Output the (x, y) coordinate of the center of the cell containing the given text.  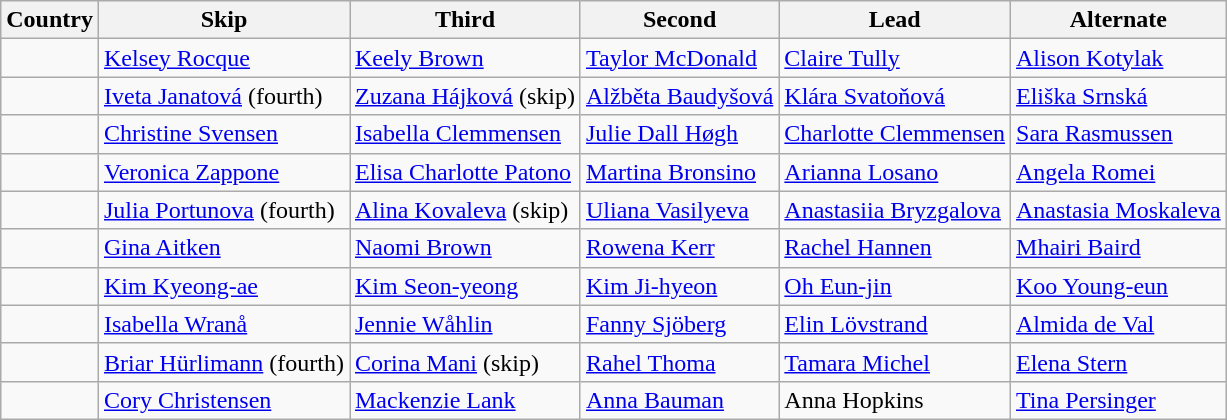
Iveta Janatová (fourth) (224, 96)
Isabella Wranå (224, 324)
Third (466, 20)
Christine Svensen (224, 134)
Kelsey Rocque (224, 58)
Zuzana Hájková (skip) (466, 96)
Julie Dall Høgh (679, 134)
Isabella Clemmensen (466, 134)
Lead (895, 20)
Rachel Hannen (895, 248)
Cory Christensen (224, 400)
Briar Hürlimann (fourth) (224, 362)
Veronica Zappone (224, 172)
Alternate (1119, 20)
Country (50, 20)
Keely Brown (466, 58)
Fanny Sjöberg (679, 324)
Anna Bauman (679, 400)
Oh Eun-jin (895, 286)
Eliška Srnská (1119, 96)
Elena Stern (1119, 362)
Anastasiia Bryzgalova (895, 210)
Rahel Thoma (679, 362)
Gina Aitken (224, 248)
Kim Seon-yeong (466, 286)
Naomi Brown (466, 248)
Julia Portunova (fourth) (224, 210)
Second (679, 20)
Martina Bronsino (679, 172)
Sara Rasmussen (1119, 134)
Alina Kovaleva (skip) (466, 210)
Mackenzie Lank (466, 400)
Anastasia Moskaleva (1119, 210)
Koo Young-eun (1119, 286)
Charlotte Clemmensen (895, 134)
Rowena Kerr (679, 248)
Mhairi Baird (1119, 248)
Jennie Wåhlin (466, 324)
Alison Kotylak (1119, 58)
Almida de Val (1119, 324)
Claire Tully (895, 58)
Tina Persinger (1119, 400)
Elin Lövstrand (895, 324)
Klára Svatoňová (895, 96)
Uliana Vasilyeva (679, 210)
Anna Hopkins (895, 400)
Kim Kyeong-ae (224, 286)
Kim Ji-hyeon (679, 286)
Taylor McDonald (679, 58)
Angela Romei (1119, 172)
Corina Mani (skip) (466, 362)
Arianna Losano (895, 172)
Skip (224, 20)
Elisa Charlotte Patono (466, 172)
Tamara Michel (895, 362)
Alžběta Baudyšová (679, 96)
